From the cell containing the given text, extract its center point as [x, y] coordinate. 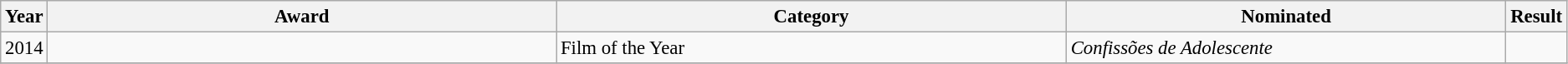
Award [302, 17]
Result [1536, 17]
Nominated [1285, 17]
2014 [24, 48]
Confissões de Adolescente [1285, 48]
Year [24, 17]
Category [812, 17]
Film of the Year [812, 48]
